Output the [X, Y] coordinate of the center of the cell containing the given text.  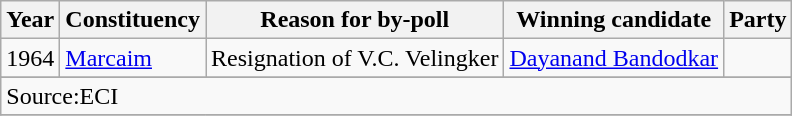
Party [758, 20]
Source:ECI [396, 96]
Reason for by-poll [355, 20]
Resignation of V.C. Velingker [355, 58]
Constituency [133, 20]
Dayanand Bandodkar [614, 58]
Marcaim [133, 58]
1964 [30, 58]
Year [30, 20]
Winning candidate [614, 20]
